Return (X, Y) of the center of cell containing provided text 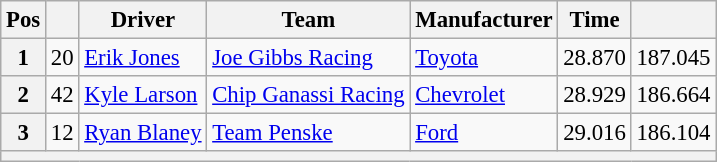
Time (594, 20)
2 (24, 95)
Erik Jones (143, 58)
20 (62, 58)
Joe Gibbs Racing (308, 58)
Driver (143, 20)
Team (308, 20)
28.929 (594, 95)
Pos (24, 20)
186.664 (674, 95)
28.870 (594, 58)
3 (24, 133)
Manufacturer (484, 20)
Toyota (484, 58)
Ford (484, 133)
1 (24, 58)
187.045 (674, 58)
Chevrolet (484, 95)
Kyle Larson (143, 95)
42 (62, 95)
12 (62, 133)
Chip Ganassi Racing (308, 95)
29.016 (594, 133)
186.104 (674, 133)
Team Penske (308, 133)
Ryan Blaney (143, 133)
